Locate the cell with the specified text and output its (x, y) center coordinate. 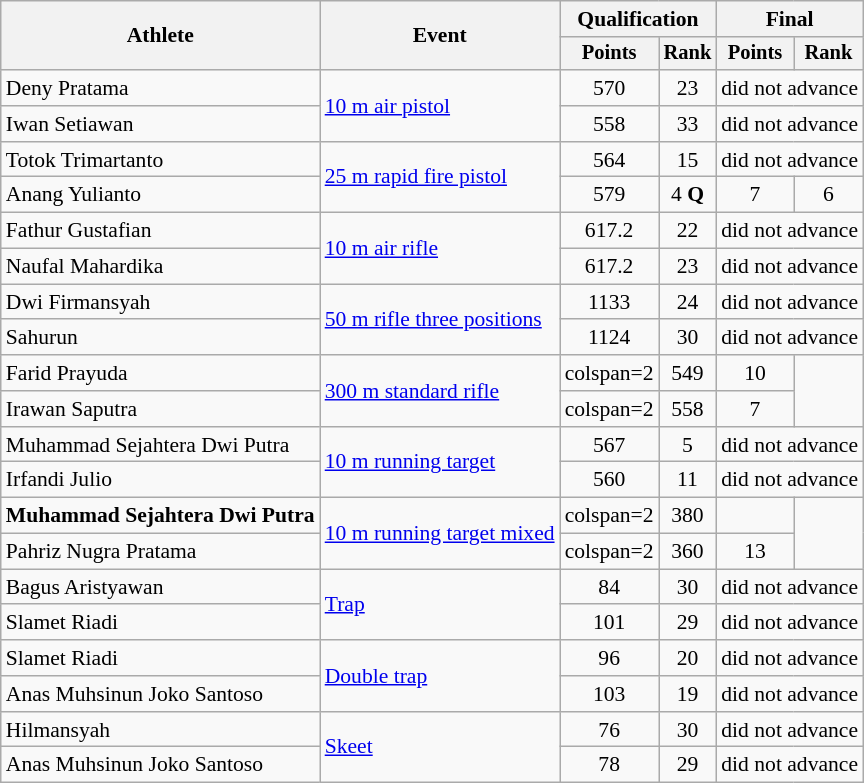
Sahurun (160, 338)
10 (754, 373)
4 Q (688, 195)
300 m standard rifle (440, 390)
96 (610, 658)
Event (440, 36)
Irawan Saputra (160, 409)
360 (688, 552)
Final (790, 19)
19 (688, 694)
Pahriz Nugra Pratama (160, 552)
570 (610, 88)
Trap (440, 604)
78 (610, 765)
579 (610, 195)
549 (688, 373)
Double trap (440, 676)
25 m rapid fire pistol (440, 178)
Bagus Aristyawan (160, 587)
Deny Pratama (160, 88)
6 (828, 195)
1133 (610, 302)
5 (688, 445)
22 (688, 231)
Fathur Gustafian (160, 231)
Qualification (638, 19)
10 m air pistol (440, 106)
20 (688, 658)
Athlete (160, 36)
Totok Trimartanto (160, 160)
76 (610, 730)
10 m air rifle (440, 248)
101 (610, 623)
10 m running target mixed (440, 534)
84 (610, 587)
Anang Yulianto (160, 195)
15 (688, 160)
11 (688, 480)
13 (754, 552)
560 (610, 480)
Hilmansyah (160, 730)
33 (688, 124)
Naufal Mahardika (160, 267)
Farid Prayuda (160, 373)
103 (610, 694)
1124 (610, 338)
Skeet (440, 748)
Irfandi Julio (160, 480)
24 (688, 302)
380 (688, 516)
567 (610, 445)
Iwan Setiawan (160, 124)
10 m running target (440, 462)
Dwi Firmansyah (160, 302)
50 m rifle three positions (440, 320)
564 (610, 160)
